For the text-containing cell, return its midpoint in [X, Y] coordinate format. 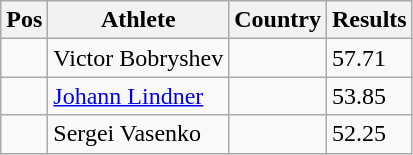
Athlete [138, 20]
53.85 [369, 96]
Pos [24, 20]
Country [278, 20]
Sergei Vasenko [138, 134]
52.25 [369, 134]
Results [369, 20]
57.71 [369, 58]
Johann Lindner [138, 96]
Victor Bobryshev [138, 58]
